Output the (x, y) coordinate of the center of the cell containing the given text.  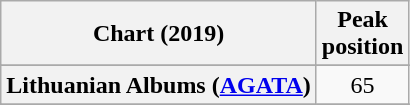
Lithuanian Albums (AGATA) (159, 85)
Chart (2019) (159, 34)
Peakposition (362, 34)
65 (362, 85)
